Detect which cell encompasses the target text, then output its (x, y) center coordinate. 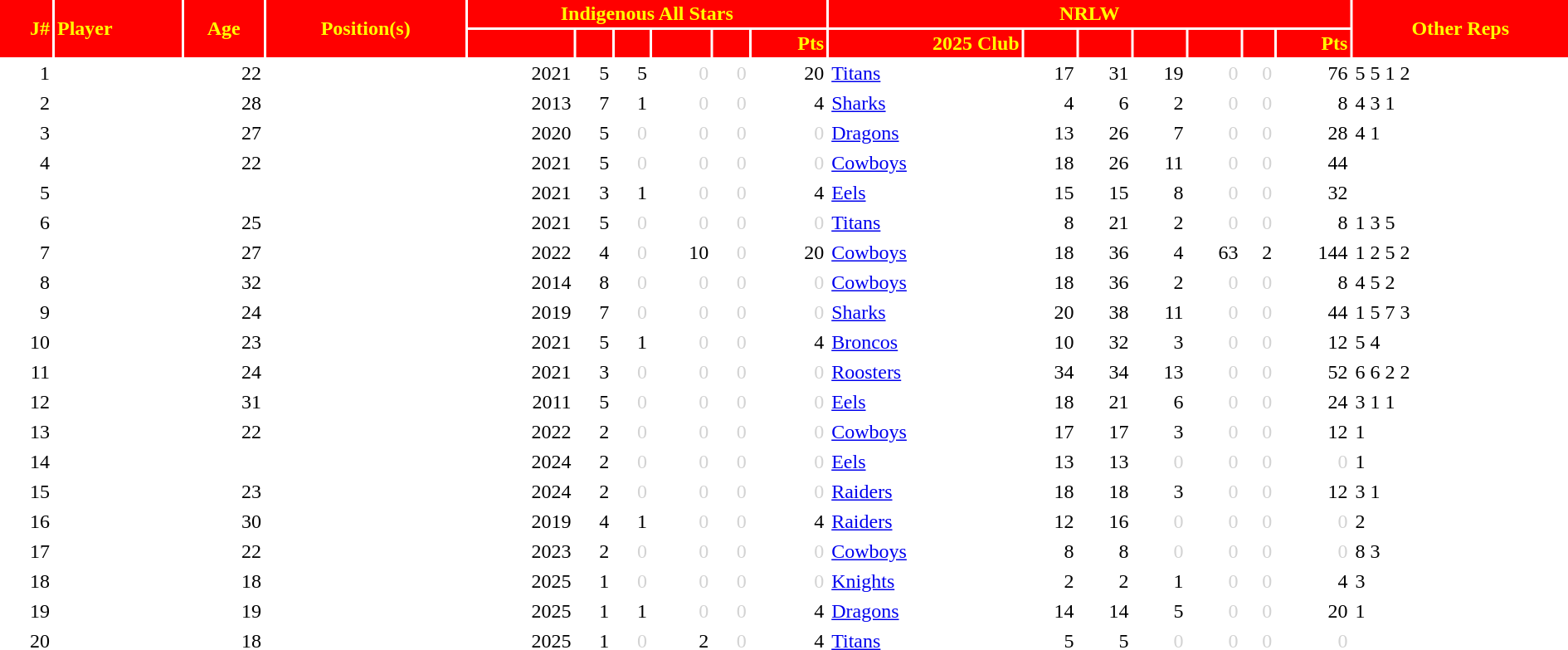
NRLW (1089, 13)
1 2 5 2 (1460, 252)
2025 Club (925, 43)
5 4 (1460, 342)
4 3 1 (1460, 103)
2020 (520, 133)
38 (1105, 312)
25 (224, 222)
5 5 1 2 (1460, 73)
Age (224, 28)
52 (1313, 372)
Player (118, 28)
2013 (520, 103)
Indigenous All Stars (647, 13)
2014 (520, 282)
30 (224, 521)
4 5 2 (1460, 282)
63 (1215, 252)
Position(s) (365, 28)
3 1 (1460, 491)
J# (27, 28)
6 6 2 2 (1460, 372)
1 5 7 3 (1460, 312)
Other Reps (1460, 28)
2023 (520, 551)
Roosters (925, 372)
9 (27, 312)
3 1 1 (1460, 402)
76 (1313, 73)
8 3 (1460, 551)
Broncos (925, 342)
2011 (520, 402)
144 (1313, 252)
4 1 (1460, 133)
Knights (925, 581)
1 3 5 (1460, 222)
